Return the [x, y] coordinate for the center point of the cell that contains the specified text.  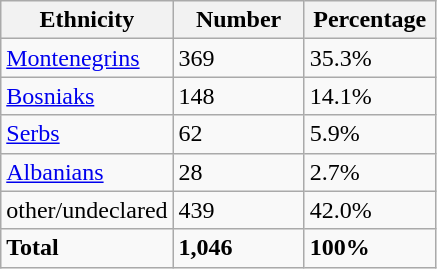
Total [87, 248]
369 [238, 58]
Montenegrins [87, 58]
28 [238, 172]
2.7% [370, 172]
1,046 [238, 248]
Percentage [370, 20]
Ethnicity [87, 20]
5.9% [370, 134]
62 [238, 134]
35.3% [370, 58]
Albanians [87, 172]
14.1% [370, 96]
Bosniaks [87, 96]
other/undeclared [87, 210]
42.0% [370, 210]
439 [238, 210]
148 [238, 96]
100% [370, 248]
Number [238, 20]
Serbs [87, 134]
